Search for the cell housing the specified text and yield its (X, Y) center coordinate. 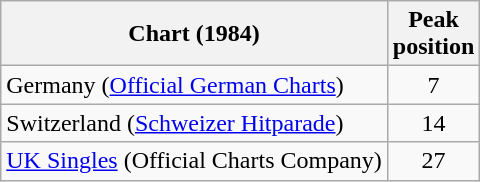
Chart (1984) (194, 34)
Peakposition (433, 34)
7 (433, 85)
14 (433, 123)
Switzerland (Schweizer Hitparade) (194, 123)
UK Singles (Official Charts Company) (194, 161)
27 (433, 161)
Germany (Official German Charts) (194, 85)
